For the text-containing cell, return its midpoint in (X, Y) coordinate format. 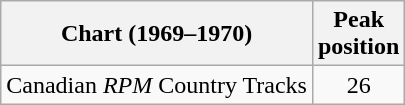
Canadian RPM Country Tracks (157, 85)
Peakposition (358, 34)
26 (358, 85)
Chart (1969–1970) (157, 34)
